Return (x, y) of the center of cell containing provided text 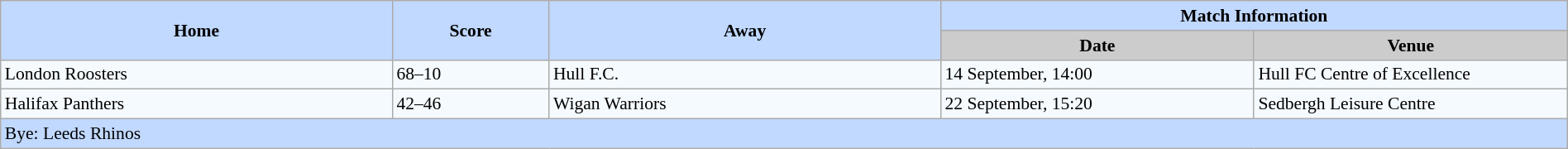
Halifax Panthers (197, 104)
Bye: Leeds Rhinos (784, 134)
68–10 (470, 74)
Away (745, 30)
Score (470, 30)
Date (1097, 46)
Match Information (1254, 16)
22 September, 15:20 (1097, 104)
Venue (1411, 46)
Hull F.C. (745, 74)
42–46 (470, 104)
14 September, 14:00 (1097, 74)
Hull FC Centre of Excellence (1411, 74)
London Roosters (197, 74)
Wigan Warriors (745, 104)
Sedbergh Leisure Centre (1411, 104)
Home (197, 30)
